Identify which cell holds the provided text, then report its [X, Y] central coordinate. 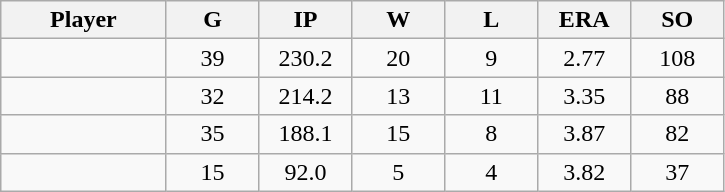
3.87 [584, 134]
IP [306, 20]
39 [212, 58]
188.1 [306, 134]
L [492, 20]
Player [84, 20]
2.77 [584, 58]
11 [492, 96]
SO [678, 20]
37 [678, 172]
8 [492, 134]
G [212, 20]
13 [398, 96]
82 [678, 134]
W [398, 20]
32 [212, 96]
92.0 [306, 172]
88 [678, 96]
9 [492, 58]
3.35 [584, 96]
35 [212, 134]
5 [398, 172]
230.2 [306, 58]
214.2 [306, 96]
108 [678, 58]
3.82 [584, 172]
ERA [584, 20]
4 [492, 172]
20 [398, 58]
